Find where the given text appears and provide that cell's center as (x, y) coordinate. 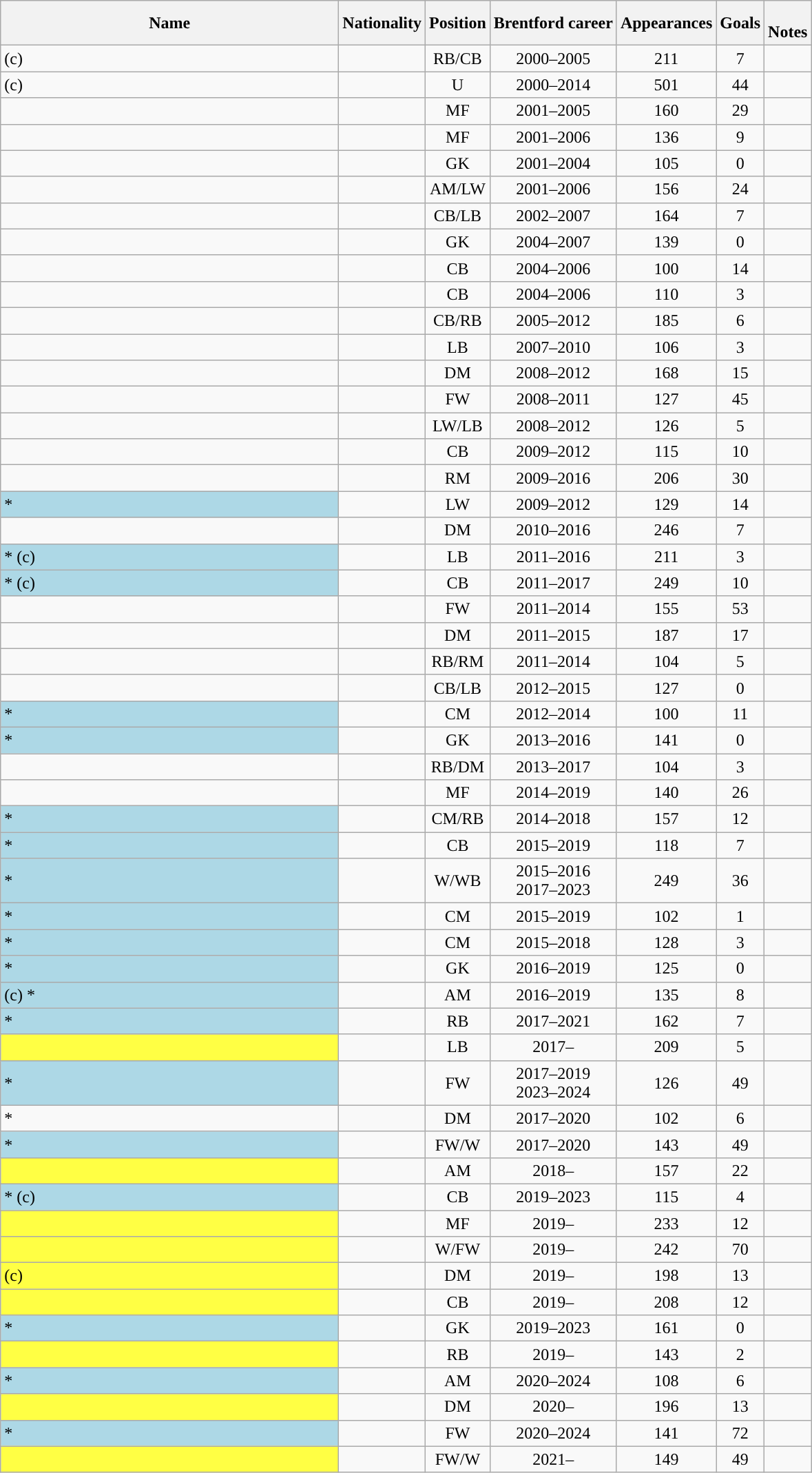
2001–2005 (553, 111)
30 (740, 478)
2005–2012 (553, 320)
LW (458, 504)
2013–2017 (553, 767)
2012–2014 (553, 714)
2018– (553, 1171)
2007–2010 (553, 347)
106 (666, 347)
29 (740, 111)
AM/LW (458, 189)
2002–2007 (553, 216)
22 (740, 1171)
2020– (553, 1407)
44 (740, 85)
RB/RM (458, 661)
128 (666, 942)
Position (458, 23)
196 (666, 1407)
Appearances (666, 23)
139 (666, 242)
2014–2019 (553, 793)
Nationality (382, 23)
118 (666, 845)
242 (666, 1250)
140 (666, 793)
206 (666, 478)
1 (740, 916)
2011–2016 (553, 557)
125 (666, 969)
164 (666, 216)
Name (169, 23)
2021– (553, 1459)
129 (666, 504)
2008–2011 (553, 400)
161 (666, 1328)
162 (666, 1021)
8 (740, 995)
208 (666, 1302)
2004–2007 (553, 242)
2001–2004 (553, 163)
Brentford career (553, 23)
RB/CB (458, 59)
2000–2005 (553, 59)
CM/RB (458, 819)
2017–2021 (553, 1021)
2011–2015 (553, 635)
2015–2018 (553, 942)
110 (666, 294)
70 (740, 1250)
26 (740, 793)
105 (666, 163)
53 (740, 609)
CB/RB (458, 320)
24 (740, 189)
Notes (788, 23)
45 (740, 400)
U (458, 85)
2013–2016 (553, 740)
246 (666, 531)
155 (666, 609)
156 (666, 189)
72 (740, 1433)
501 (666, 85)
17 (740, 635)
2014–2018 (553, 819)
185 (666, 320)
160 (666, 111)
2011–2017 (553, 583)
Goals (740, 23)
209 (666, 1047)
RM (458, 478)
11 (740, 714)
2 (740, 1354)
187 (666, 635)
168 (666, 373)
2010–2016 (553, 531)
149 (666, 1459)
15 (740, 373)
136 (666, 137)
2017– (553, 1047)
(c) * (169, 995)
135 (666, 995)
4 (740, 1197)
2015–20162017–2023 (553, 880)
233 (666, 1223)
W/WB (458, 880)
RB/DM (458, 767)
LW/LB (458, 426)
2017–20192023–2024 (553, 1083)
2012–2015 (553, 688)
2009–2016 (553, 478)
108 (666, 1381)
9 (740, 137)
36 (740, 880)
198 (666, 1276)
2000–2014 (553, 85)
W/FW (458, 1250)
